From the cell containing the given text, extract its center point as [X, Y] coordinate. 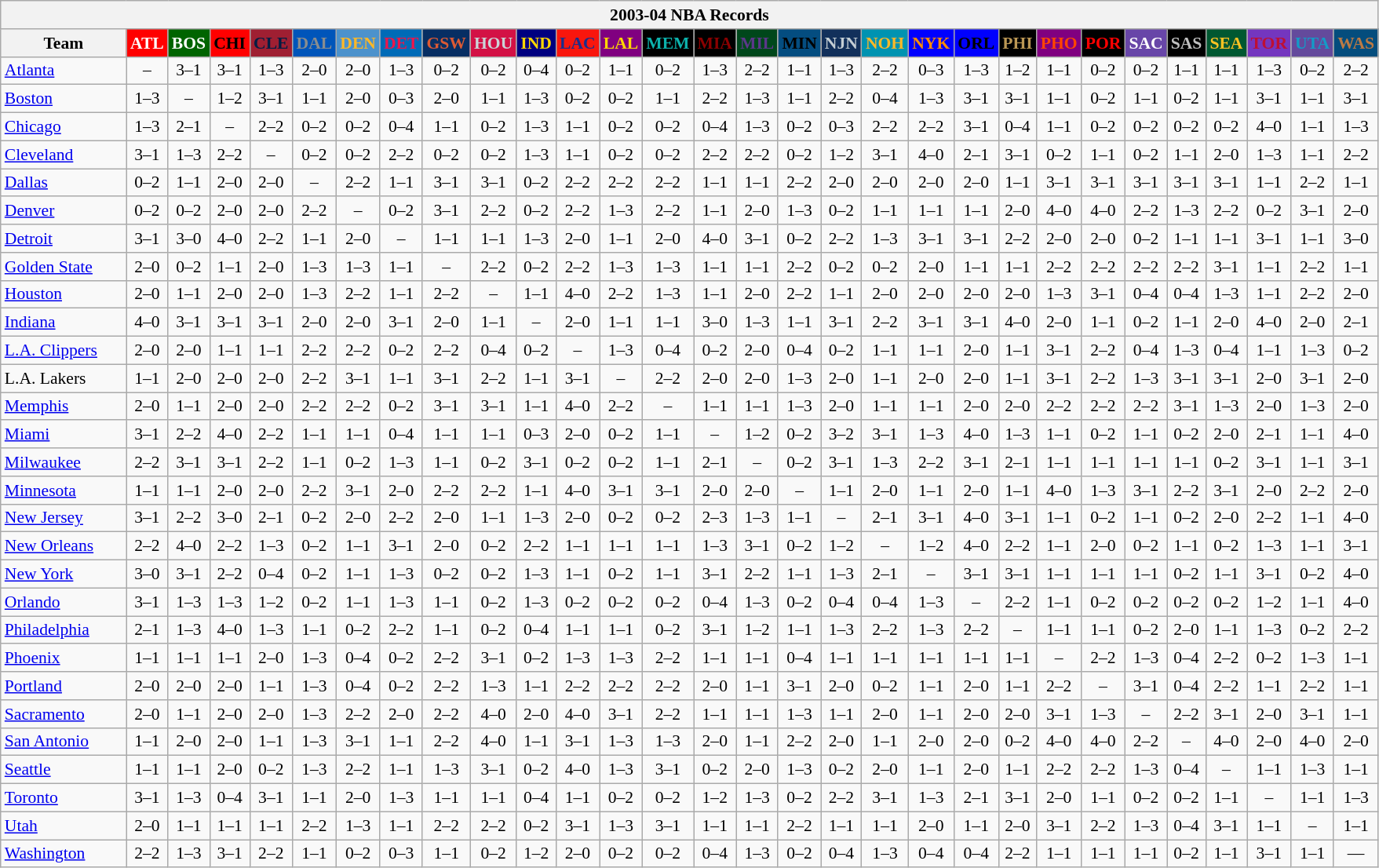
POR [1104, 43]
NJN [841, 43]
GSW [446, 43]
Orlando [64, 602]
MIA [715, 43]
Atlanta [64, 71]
L.A. Lakers [64, 378]
SAS [1187, 43]
UTA [1312, 43]
Team [64, 43]
CLE [272, 43]
SAC [1146, 43]
Memphis [64, 407]
Chicago [64, 127]
Golden State [64, 267]
3–2 [841, 435]
HOU [493, 43]
— [1356, 854]
DET [402, 43]
Dallas [64, 183]
Utah [64, 826]
Denver [64, 211]
SEA [1226, 43]
Sacramento [64, 714]
LAL [622, 43]
Portland [64, 686]
Boston [64, 99]
Miami [64, 435]
2–3 [715, 518]
BOS [188, 43]
MIN [799, 43]
New Jersey [64, 518]
ATL [148, 43]
PHO [1060, 43]
Washington [64, 854]
CHI [229, 43]
Philadelphia [64, 630]
Milwaukee [64, 462]
PHI [1017, 43]
New Orleans [64, 546]
New York [64, 574]
LAC [578, 43]
Seattle [64, 770]
Houston [64, 294]
Phoenix [64, 658]
Minnesota [64, 491]
DAL [315, 43]
NOH [885, 43]
DEN [358, 43]
Indiana [64, 323]
San Antonio [64, 742]
IND [536, 43]
Cleveland [64, 155]
L.A. Clippers [64, 351]
Toronto [64, 798]
2003-04 NBA Records [689, 15]
ORL [976, 43]
Detroit [64, 239]
MEM [667, 43]
MIL [757, 43]
WAS [1356, 43]
TOR [1270, 43]
NYK [931, 43]
